Pinpoint the cell where the given text exists, returning its [X, Y] midpoint coordinate. 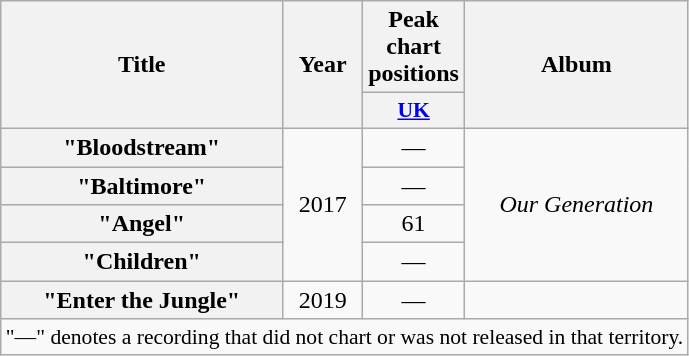
UK [414, 111]
61 [414, 224]
"Enter the Jungle" [142, 300]
"Bloodstream" [142, 147]
"—" denotes a recording that did not chart or was not released in that territory. [345, 337]
"Baltimore" [142, 185]
"Angel" [142, 224]
Album [576, 65]
Year [323, 65]
Peak chart positions [414, 47]
Title [142, 65]
Our Generation [576, 204]
"Children" [142, 262]
2019 [323, 300]
2017 [323, 204]
